Scan for the cell matching the given text and deliver its (X, Y) coordinate at center. 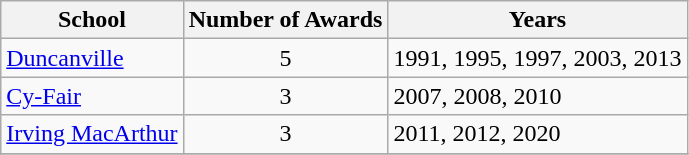
Number of Awards (286, 20)
Duncanville (92, 58)
5 (286, 58)
Years (538, 20)
1991, 1995, 1997, 2003, 2013 (538, 58)
Irving MacArthur (92, 134)
Cy-Fair (92, 96)
2007, 2008, 2010 (538, 96)
2011, 2012, 2020 (538, 134)
School (92, 20)
